Determine the (X, Y) coordinate at the center of the cell enclosing the given text.  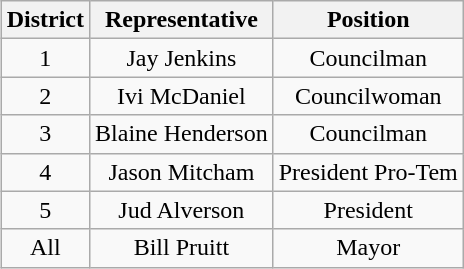
All (45, 248)
4 (45, 172)
Blaine Henderson (182, 134)
Jay Jenkins (182, 58)
Bill Pruitt (182, 248)
President (368, 210)
Mayor (368, 248)
Position (368, 20)
5 (45, 210)
Jason Mitcham (182, 172)
President Pro-Tem (368, 172)
1 (45, 58)
Councilwoman (368, 96)
2 (45, 96)
3 (45, 134)
District (45, 20)
Jud Alverson (182, 210)
Ivi McDaniel (182, 96)
Representative (182, 20)
